Detect which cell encompasses the target text, then output its [x, y] center coordinate. 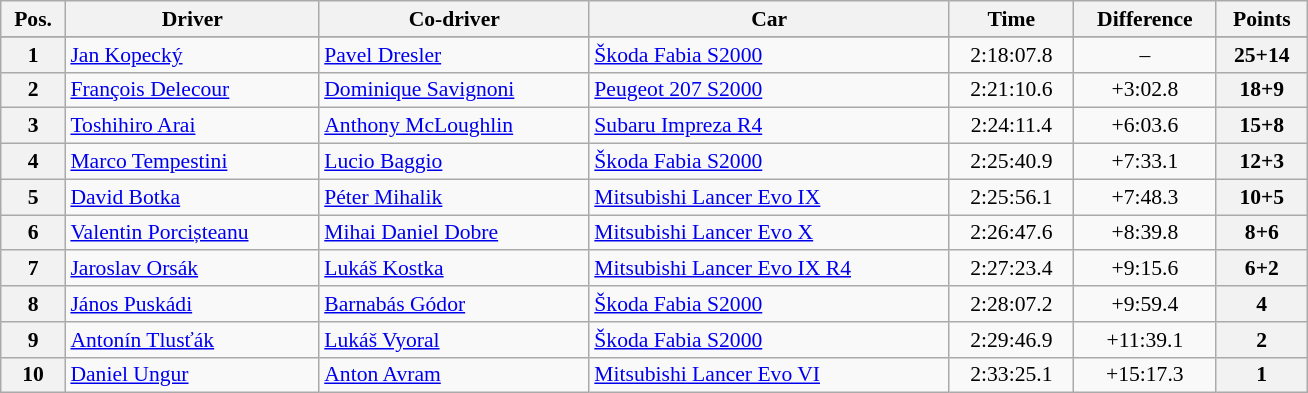
+11:39.1 [1145, 340]
Points [1262, 19]
7 [34, 269]
2:21:10.6 [1011, 90]
18+9 [1262, 90]
2:27:23.4 [1011, 269]
Anton Avram [454, 375]
2:18:07.8 [1011, 55]
Jaroslav Orsák [192, 269]
Mihai Daniel Dobre [454, 233]
6+2 [1262, 269]
2:25:56.1 [1011, 197]
+7:48.3 [1145, 197]
2:24:11.4 [1011, 126]
Lukáš Vyoral [454, 340]
Lukáš Kostka [454, 269]
François Delecour [192, 90]
Mitsubishi Lancer Evo VI [769, 375]
2:28:07.2 [1011, 304]
Jan Kopecký [192, 55]
David Botka [192, 197]
Co-driver [454, 19]
5 [34, 197]
+6:03.6 [1145, 126]
10+5 [1262, 197]
2:33:25.1 [1011, 375]
Mitsubishi Lancer Evo IX R4 [769, 269]
Lucio Baggio [454, 162]
Subaru Impreza R4 [769, 126]
Driver [192, 19]
Péter Mihalik [454, 197]
Barnabás Gódor [454, 304]
2:26:47.6 [1011, 233]
Peugeot 207 S2000 [769, 90]
3 [34, 126]
János Puskádi [192, 304]
Marco Tempestini [192, 162]
12+3 [1262, 162]
Antonín Tlusťák [192, 340]
Dominique Savignoni [454, 90]
Mitsubishi Lancer Evo IX [769, 197]
+9:15.6 [1145, 269]
Anthony McLoughlin [454, 126]
8 [34, 304]
2:29:46.9 [1011, 340]
Valentin Porcișteanu [192, 233]
+9:59.4 [1145, 304]
2:25:40.9 [1011, 162]
10 [34, 375]
Daniel Ungur [192, 375]
+3:02.8 [1145, 90]
15+8 [1262, 126]
Difference [1145, 19]
8+6 [1262, 233]
Mitsubishi Lancer Evo X [769, 233]
+7:33.1 [1145, 162]
Car [769, 19]
6 [34, 233]
+15:17.3 [1145, 375]
25+14 [1262, 55]
– [1145, 55]
Toshihiro Arai [192, 126]
Pavel Dresler [454, 55]
Time [1011, 19]
+8:39.8 [1145, 233]
9 [34, 340]
Pos. [34, 19]
